Find where the given text appears and provide that cell's center as [x, y] coordinate. 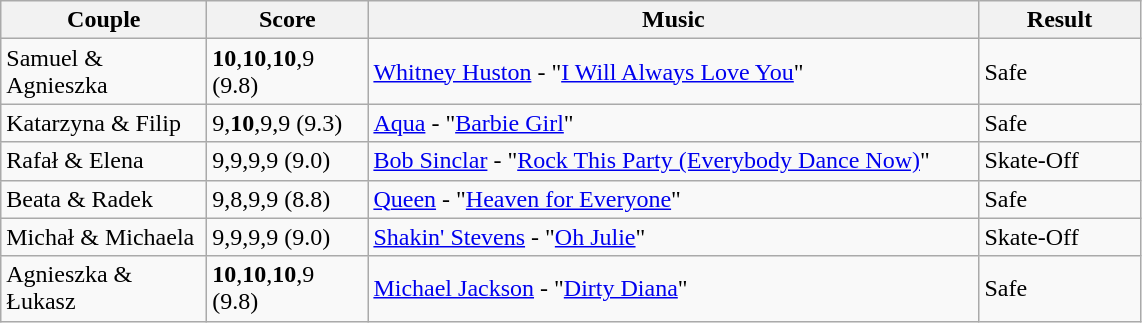
Rafał & Elena [104, 161]
Queen - "Heaven for Everyone" [674, 199]
Agnieszka & Łukasz [104, 288]
Michael Jackson - "Dirty Diana" [674, 288]
Bob Sinclar - "Rock This Party (Everybody Dance Now)" [674, 161]
Katarzyna & Filip [104, 123]
Aqua - "Barbie Girl" [674, 123]
9,10,9,9 (9.3) [288, 123]
Shakin' Stevens - "Oh Julie" [674, 237]
9,8,9,9 (8.8) [288, 199]
Samuel & Agnieszka [104, 72]
Couple [104, 20]
Result [1060, 20]
Score [288, 20]
Michał & Michaela [104, 237]
Beata & Radek [104, 199]
Music [674, 20]
Whitney Huston - "I Will Always Love You" [674, 72]
